Find where the given text appears and provide that cell's center as (X, Y) coordinate. 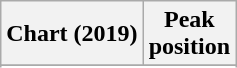
Peakposition (189, 34)
Chart (2019) (72, 34)
